Return the [x, y] coordinate for the center point of the cell that contains the specified text.  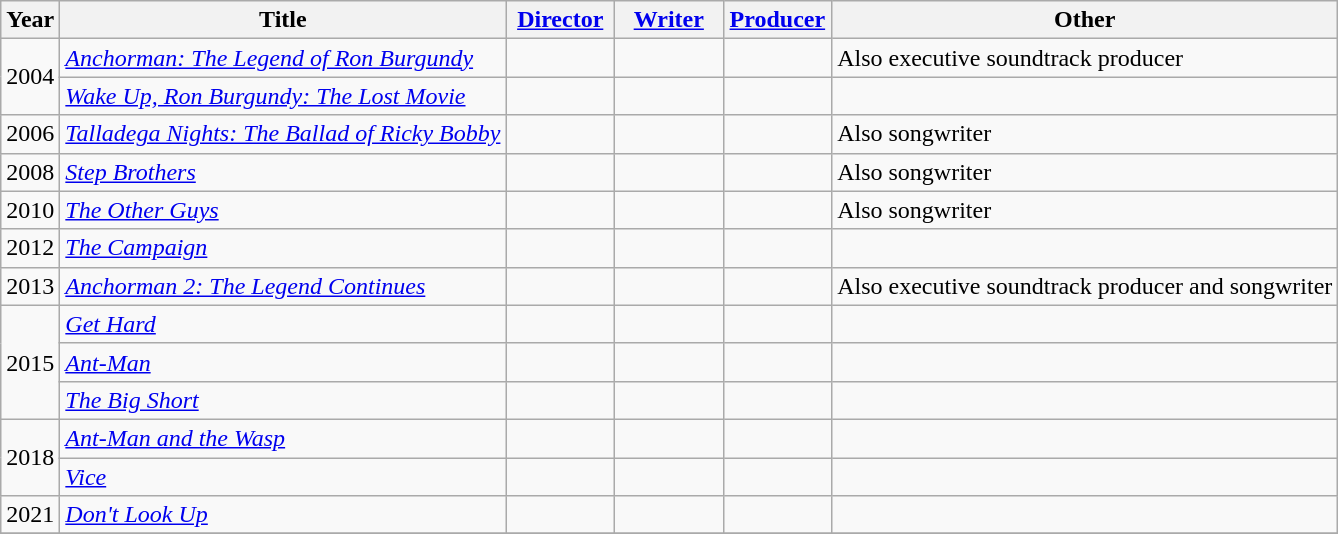
Producer [778, 20]
Step Brothers [283, 172]
The Other Guys [283, 210]
2015 [30, 362]
2013 [30, 286]
Ant-Man and the Wasp [283, 438]
Title [283, 20]
Anchorman 2: The Legend Continues [283, 286]
Vice [283, 477]
2010 [30, 210]
Also executive soundtrack producer [1085, 58]
Also executive soundtrack producer and songwriter [1085, 286]
2018 [30, 457]
2004 [30, 77]
2008 [30, 172]
Wake Up, Ron Burgundy: The Lost Movie [283, 96]
Ant-Man [283, 362]
The Campaign [283, 248]
2021 [30, 515]
Get Hard [283, 324]
Director [560, 20]
2012 [30, 248]
The Big Short [283, 400]
Don't Look Up [283, 515]
Year [30, 20]
Writer [670, 20]
Anchorman: The Legend of Ron Burgundy [283, 58]
2006 [30, 134]
Other [1085, 20]
Talladega Nights: The Ballad of Ricky Bobby [283, 134]
